Scan for the cell matching the given text and deliver its (X, Y) coordinate at center. 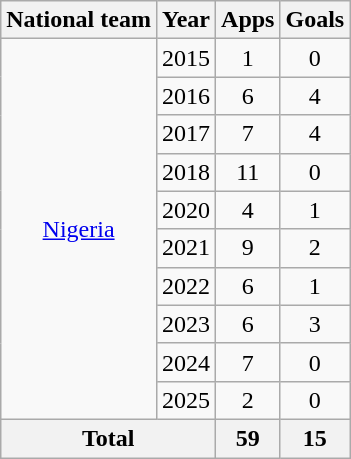
Goals (315, 20)
3 (315, 324)
2025 (186, 400)
Total (108, 438)
9 (248, 248)
National team (79, 20)
2016 (186, 96)
2021 (186, 248)
2024 (186, 362)
59 (248, 438)
2015 (186, 58)
Year (186, 20)
11 (248, 172)
Apps (248, 20)
2022 (186, 286)
2017 (186, 134)
15 (315, 438)
2018 (186, 172)
Nigeria (79, 230)
2020 (186, 210)
2023 (186, 324)
